From the cell containing the given text, extract its center point as [X, Y] coordinate. 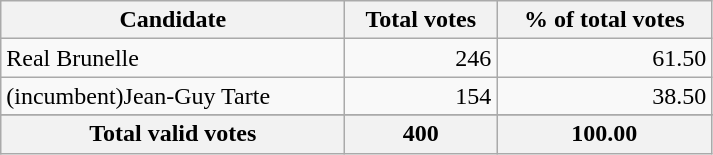
(incumbent)Jean-Guy Tarte [173, 96]
Total valid votes [173, 134]
Real Brunelle [173, 58]
38.50 [604, 96]
100.00 [604, 134]
% of total votes [604, 20]
Candidate [173, 20]
400 [421, 134]
61.50 [604, 58]
Total votes [421, 20]
154 [421, 96]
246 [421, 58]
